Identify which cell holds the provided text, then report its (x, y) central coordinate. 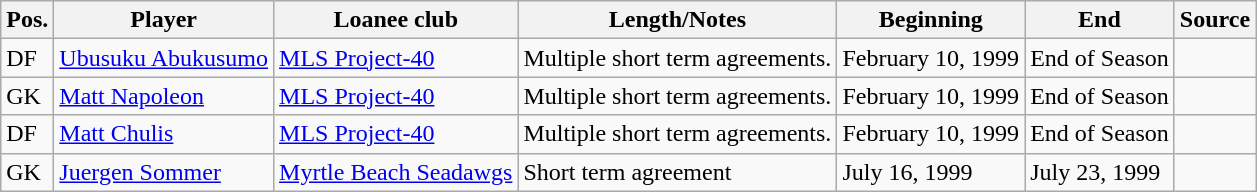
Player (164, 20)
Ubusuku Abukusumo (164, 58)
Beginning (931, 20)
Matt Chulis (164, 134)
Short term agreement (678, 172)
Matt Napoleon (164, 96)
End (1100, 20)
July 16, 1999 (931, 172)
Length/Notes (678, 20)
Source (1214, 20)
Loanee club (396, 20)
July 23, 1999 (1100, 172)
Juergen Sommer (164, 172)
Myrtle Beach Seadawgs (396, 172)
Pos. (28, 20)
